Find where the given text appears and provide that cell's center as [X, Y] coordinate. 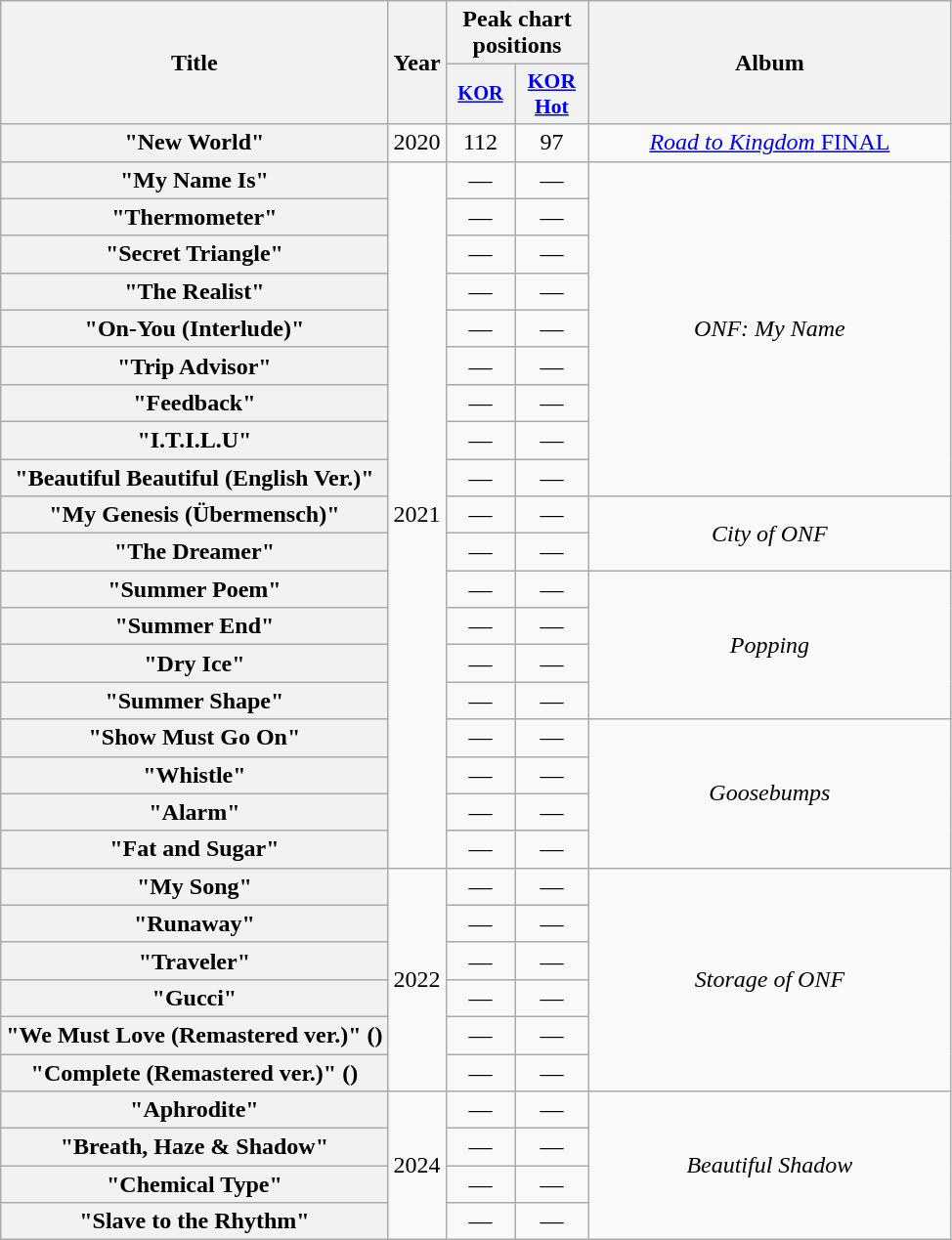
"Summer End" [195, 626]
"Traveler" [195, 961]
"The Realist" [195, 291]
"The Dreamer" [195, 552]
City of ONF [770, 534]
"Feedback" [195, 403]
"Complete (Remastered ver.)" () [195, 1072]
"Secret Triangle" [195, 254]
KOR [481, 94]
"Beautiful Beautiful (English Ver.)" [195, 478]
ONF: My Name [770, 328]
"Chemical Type" [195, 1184]
"Runaway" [195, 923]
2021 [416, 514]
Beautiful Shadow [770, 1166]
"On-You (Interlude)" [195, 328]
Title [195, 63]
"Trip Advisor" [195, 365]
2020 [416, 143]
Year [416, 63]
"Summer Shape" [195, 701]
"Thermometer" [195, 217]
KORHot [551, 94]
"Gucci" [195, 998]
"Alarm" [195, 812]
2024 [416, 1166]
"Aphrodite" [195, 1110]
"Fat and Sugar" [195, 849]
"Breath, Haze & Shadow" [195, 1147]
Storage of ONF [770, 979]
"I.T.I.L.U" [195, 440]
"Whistle" [195, 775]
Popping [770, 645]
2022 [416, 979]
Album [770, 63]
"My Song" [195, 886]
"My Genesis (Übermensch)" [195, 515]
"New World" [195, 143]
Peak chart positions [517, 33]
"We Must Love (Remastered ver.)" () [195, 1035]
112 [481, 143]
Goosebumps [770, 793]
"My Name Is" [195, 180]
"Dry Ice" [195, 663]
"Show Must Go On" [195, 738]
97 [551, 143]
"Summer Poem" [195, 589]
"Slave to the Rhythm" [195, 1221]
Road to Kingdom FINAL [770, 143]
